Capture the cell that displays the provided text and extract its (x, y) central coordinate. 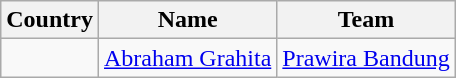
Abraham Grahita (187, 58)
Prawira Bandung (366, 58)
Name (187, 20)
Country (50, 20)
Team (366, 20)
